From the cell containing the given text, extract its center point as (X, Y) coordinate. 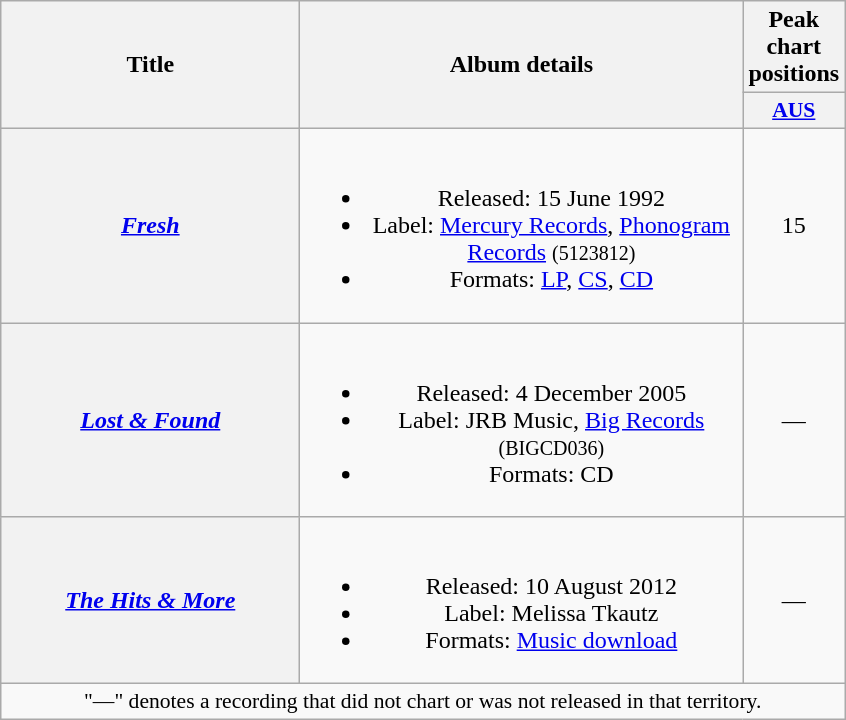
The Hits & More (150, 600)
15 (794, 225)
"—" denotes a recording that did not chart or was not released in that territory. (423, 702)
Album details (522, 65)
Peak chart positions (794, 47)
Title (150, 65)
Lost & Found (150, 419)
Released: 4 December 2005Label: JRB Music, Big Records (BIGCD036)Formats: CD (522, 419)
Released: 10 August 2012Label: Melissa TkautzFormats: Music download (522, 600)
Released: 15 June 1992Label: Mercury Records, Phonogram Records (5123812)Formats: LP, CS, CD (522, 225)
AUS (794, 111)
Fresh (150, 225)
